Capture the cell that displays the provided text and extract its [x, y] central coordinate. 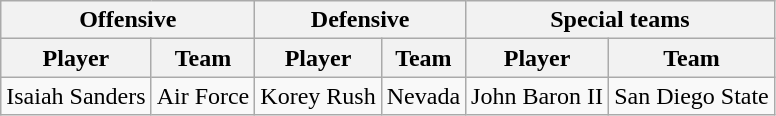
Isaiah Sanders [76, 96]
Defensive [360, 20]
Offensive [128, 20]
John Baron II [538, 96]
Air Force [203, 96]
Nevada [423, 96]
Special teams [620, 20]
Korey Rush [318, 96]
San Diego State [692, 96]
